Scan for the cell matching the given text and deliver its (X, Y) coordinate at center. 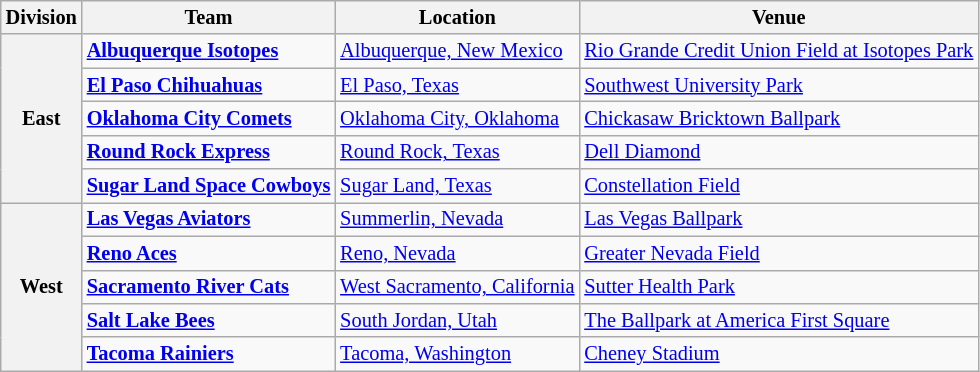
El Paso, Texas (457, 85)
Round Rock Express (208, 152)
Chickasaw Bricktown Ballpark (778, 118)
Oklahoma City Comets (208, 118)
Salt Lake Bees (208, 320)
Albuquerque Isotopes (208, 51)
West Sacramento, California (457, 287)
Tacoma Rainiers (208, 354)
Round Rock, Texas (457, 152)
Greater Nevada Field (778, 253)
Sugar Land Space Cowboys (208, 186)
Dell Diamond (778, 152)
Tacoma, Washington (457, 354)
Division (42, 17)
Sutter Health Park (778, 287)
Sacramento River Cats (208, 287)
Albuquerque, New Mexico (457, 51)
Sugar Land, Texas (457, 186)
Venue (778, 17)
Summerlin, Nevada (457, 219)
Rio Grande Credit Union Field at Isotopes Park (778, 51)
Cheney Stadium (778, 354)
West (42, 286)
El Paso Chihuahuas (208, 85)
Las Vegas Aviators (208, 219)
Las Vegas Ballpark (778, 219)
Reno, Nevada (457, 253)
Location (457, 17)
East (42, 118)
Southwest University Park (778, 85)
Constellation Field (778, 186)
The Ballpark at America First Square (778, 320)
Reno Aces (208, 253)
South Jordan, Utah (457, 320)
Oklahoma City, Oklahoma (457, 118)
Team (208, 17)
